Return [x, y] of the center of cell containing provided text 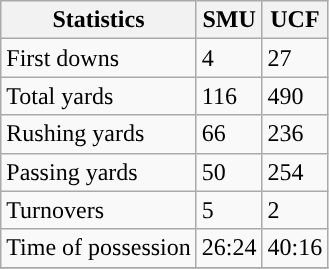
26:24 [229, 248]
66 [229, 134]
2 [295, 210]
Passing yards [99, 172]
236 [295, 134]
490 [295, 96]
Turnovers [99, 210]
40:16 [295, 248]
UCF [295, 20]
50 [229, 172]
SMU [229, 20]
116 [229, 96]
Statistics [99, 20]
Total yards [99, 96]
Rushing yards [99, 134]
Time of possession [99, 248]
27 [295, 58]
4 [229, 58]
254 [295, 172]
First downs [99, 58]
5 [229, 210]
